Identify which cell holds the provided text, then report its (x, y) central coordinate. 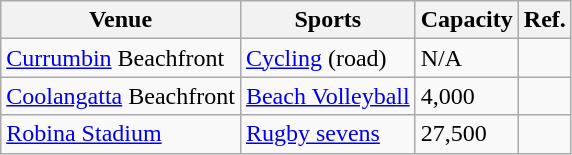
Rugby sevens (328, 134)
Capacity (466, 20)
Currumbin Beachfront (121, 58)
N/A (466, 58)
Venue (121, 20)
4,000 (466, 96)
Robina Stadium (121, 134)
Beach Volleyball (328, 96)
Cycling (road) (328, 58)
Sports (328, 20)
Ref. (544, 20)
27,500 (466, 134)
Coolangatta Beachfront (121, 96)
